Search for the cell housing the specified text and yield its [X, Y] center coordinate. 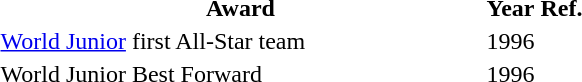
1996 [510, 41]
